Pinpoint the cell where the given text exists, returning its [x, y] midpoint coordinate. 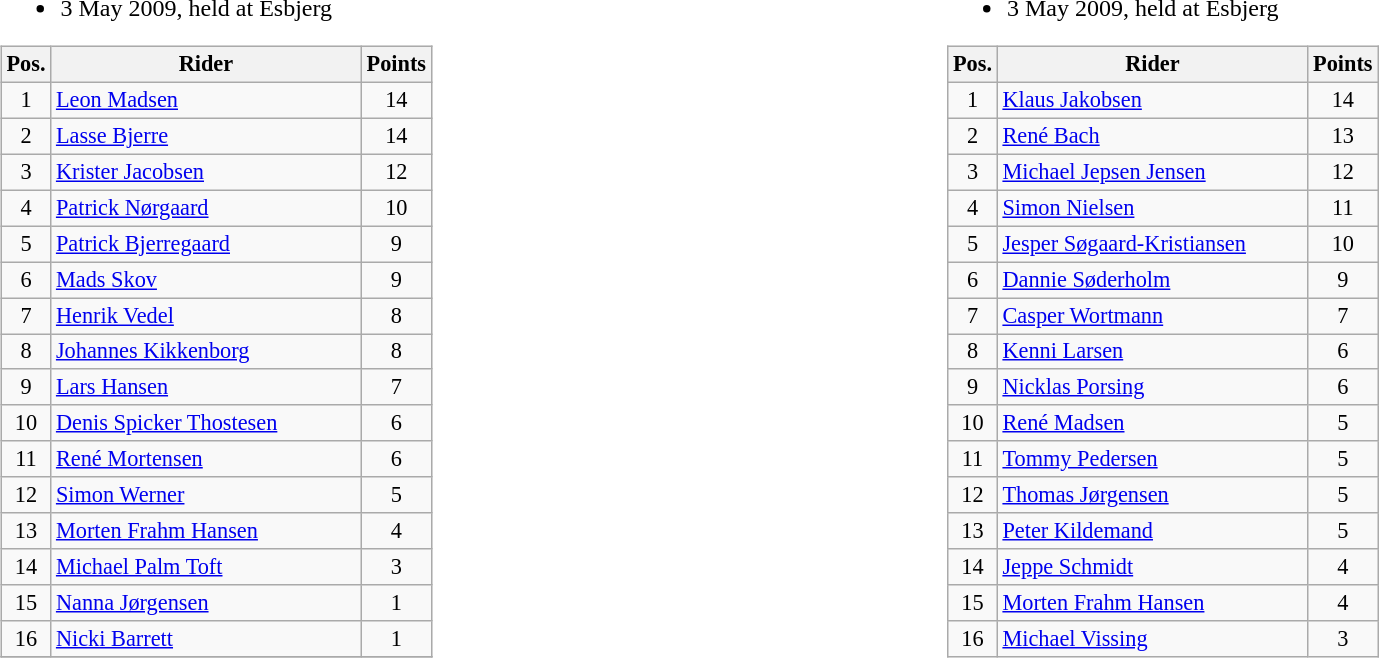
René Madsen [1152, 423]
Michael Jepsen Jensen [1152, 172]
Casper Wortmann [1152, 316]
Kenni Larsen [1152, 352]
Denis Spicker Thostesen [206, 423]
René Bach [1152, 136]
Johannes Kikkenborg [206, 352]
Klaus Jakobsen [1152, 100]
Nicklas Porsing [1152, 387]
Patrick Nørgaard [206, 208]
Mads Skov [206, 280]
Lasse Bjerre [206, 136]
Leon Madsen [206, 100]
Henrik Vedel [206, 316]
Michael Palm Toft [206, 567]
Patrick Bjerregaard [206, 244]
Tommy Pedersen [1152, 459]
Thomas Jørgensen [1152, 495]
Simon Nielsen [1152, 208]
René Mortensen [206, 459]
Nicki Barrett [206, 639]
Michael Vissing [1152, 639]
Simon Werner [206, 495]
Jesper Søgaard-Kristiansen [1152, 244]
Peter Kildemand [1152, 531]
Lars Hansen [206, 387]
Jeppe Schmidt [1152, 567]
Nanna Jørgensen [206, 603]
Dannie Søderholm [1152, 280]
Krister Jacobsen [206, 172]
